Provide the [x, y] coordinate of the cell's center where the given text is located.  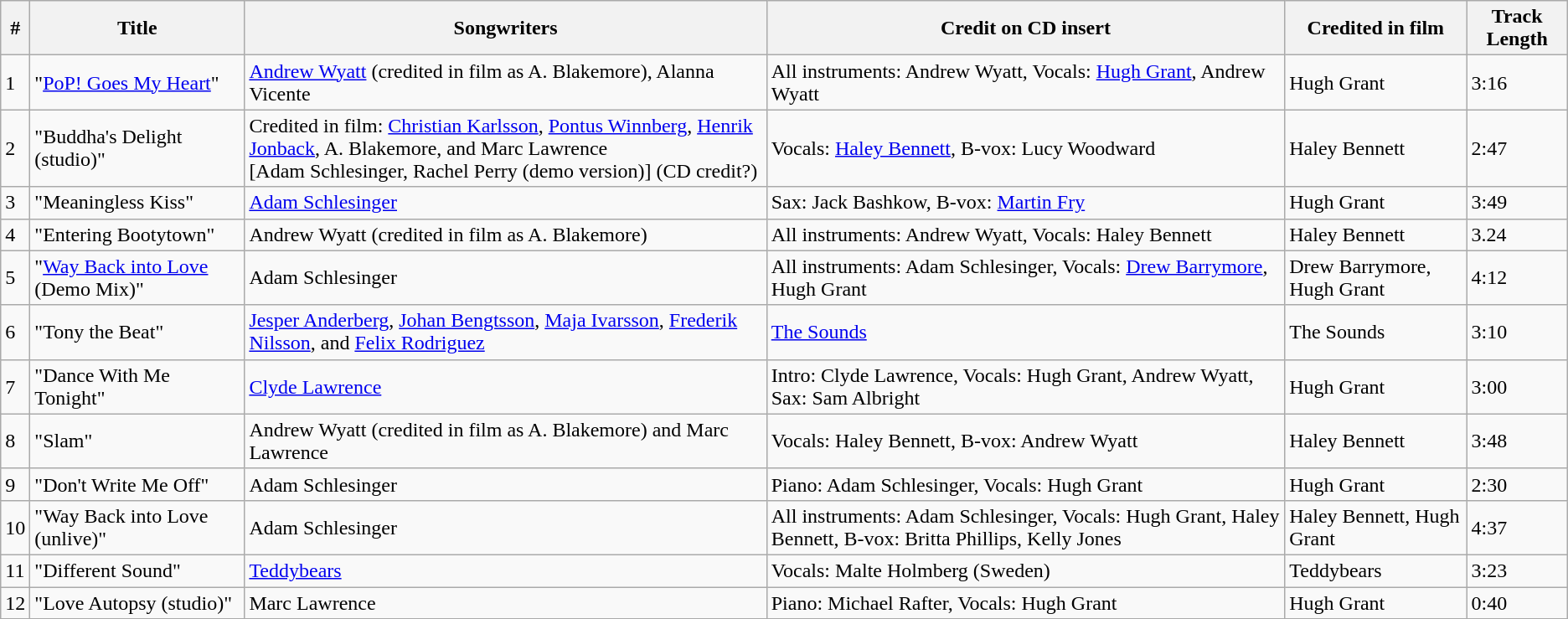
All instruments: Adam Schlesinger, Vocals: Drew Barrymore, Hugh Grant [1025, 278]
"PoP! Goes My Heart" [137, 82]
"Tony the Beat" [137, 332]
Piano: Adam Schlesinger, Vocals: Hugh Grant [1025, 484]
3:10 [1517, 332]
Vocals: Malte Holmberg (Sweden) [1025, 570]
Jesper Anderberg, Johan Bengtsson, Maja Ivarsson, Frederik Nilsson, and Felix Rodriguez [506, 332]
3:48 [1517, 441]
8 [15, 441]
6 [15, 332]
Credited in film [1375, 28]
All instruments: Andrew Wyatt, Vocals: Haley Bennett [1025, 235]
# [15, 28]
5 [15, 278]
"Buddha's Delight (studio)" [137, 148]
Track Length [1517, 28]
3 [15, 203]
3.24 [1517, 235]
Clyde Lawrence [506, 387]
Vocals: Haley Bennett, B-vox: Lucy Woodward [1025, 148]
3:23 [1517, 570]
Songwriters [506, 28]
2 [15, 148]
"Dance With Me Tonight" [137, 387]
Andrew Wyatt (credited in film as A. Blakemore) [506, 235]
4:37 [1517, 528]
All instruments: Andrew Wyatt, Vocals: Hugh Grant, Andrew Wyatt [1025, 82]
1 [15, 82]
10 [15, 528]
Drew Barrymore, Hugh Grant [1375, 278]
3:16 [1517, 82]
"Love Autopsy (studio)" [137, 602]
Piano: Michael Rafter, Vocals: Hugh Grant [1025, 602]
Sax: Jack Bashkow, B-vox: Martin Fry [1025, 203]
"Slam" [137, 441]
4:12 [1517, 278]
"Different Sound" [137, 570]
2:30 [1517, 484]
Marc Lawrence [506, 602]
"Don't Write Me Off" [137, 484]
3:00 [1517, 387]
9 [15, 484]
Andrew Wyatt (credited in film as A. Blakemore) and Marc Lawrence [506, 441]
3:49 [1517, 203]
2:47 [1517, 148]
Title [137, 28]
12 [15, 602]
Intro: Clyde Lawrence, Vocals: Hugh Grant, Andrew Wyatt, Sax: Sam Albright [1025, 387]
0:40 [1517, 602]
"Way Back into Love (unlive)" [137, 528]
4 [15, 235]
Haley Bennett, Hugh Grant [1375, 528]
Vocals: Haley Bennett, B-vox: Andrew Wyatt [1025, 441]
Credit on CD insert [1025, 28]
Andrew Wyatt (credited in film as A. Blakemore), Alanna Vicente [506, 82]
"Meaningless Kiss" [137, 203]
"Way Back into Love (Demo Mix)" [137, 278]
All instruments: Adam Schlesinger, Vocals: Hugh Grant, Haley Bennett, B-vox: Britta Phillips, Kelly Jones [1025, 528]
7 [15, 387]
11 [15, 570]
"Entering Bootytown" [137, 235]
